Identify which cell holds the provided text, then report its (x, y) central coordinate. 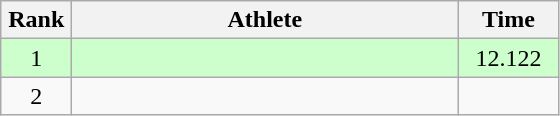
1 (36, 58)
Time (508, 20)
Athlete (265, 20)
12.122 (508, 58)
Rank (36, 20)
2 (36, 96)
